Return [x, y] of the center of cell containing provided text 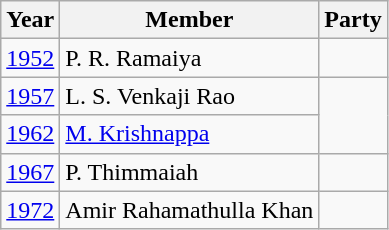
P. Thimmaiah [190, 172]
Amir Rahamathulla Khan [190, 210]
Member [190, 20]
1967 [30, 172]
L. S. Venkaji Rao [190, 96]
1952 [30, 58]
Year [30, 20]
1962 [30, 134]
1957 [30, 96]
P. R. Ramaiya [190, 58]
1972 [30, 210]
Party [353, 20]
M. Krishnappa [190, 134]
